Search for the cell housing the specified text and yield its (x, y) center coordinate. 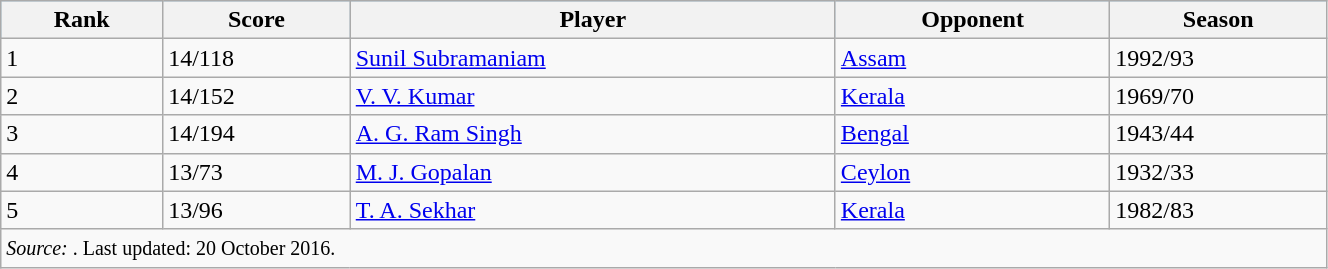
2 (82, 96)
Season (1218, 20)
Rank (82, 20)
1932/33 (1218, 172)
14/152 (257, 96)
Player (592, 20)
Source: . Last updated: 20 October 2016. (664, 248)
5 (82, 210)
14/118 (257, 58)
13/73 (257, 172)
A. G. Ram Singh (592, 134)
1 (82, 58)
Assam (972, 58)
1992/93 (1218, 58)
1982/83 (1218, 210)
1943/44 (1218, 134)
Bengal (972, 134)
V. V. Kumar (592, 96)
14/194 (257, 134)
Score (257, 20)
T. A. Sekhar (592, 210)
1969/70 (1218, 96)
Sunil Subramaniam (592, 58)
M. J. Gopalan (592, 172)
Opponent (972, 20)
4 (82, 172)
3 (82, 134)
13/96 (257, 210)
Ceylon (972, 172)
